Detect which cell encompasses the target text, then output its [x, y] center coordinate. 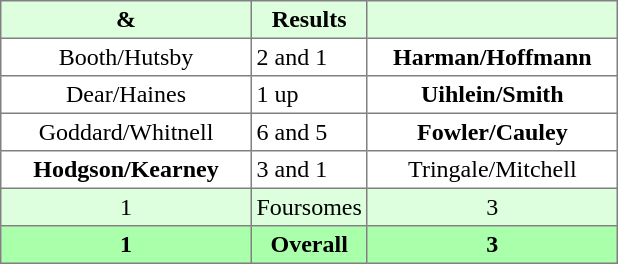
Fowler/Cauley [492, 132]
Overall [309, 245]
2 and 1 [309, 57]
& [126, 20]
Dear/Haines [126, 95]
Results [309, 20]
Tringale/Mitchell [492, 170]
1 up [309, 95]
Booth/Hutsby [126, 57]
Harman/Hoffmann [492, 57]
Goddard/Whitnell [126, 132]
Foursomes [309, 207]
Hodgson/Kearney [126, 170]
Uihlein/Smith [492, 95]
3 and 1 [309, 170]
6 and 5 [309, 132]
